Search for the cell housing the specified text and yield its [X, Y] center coordinate. 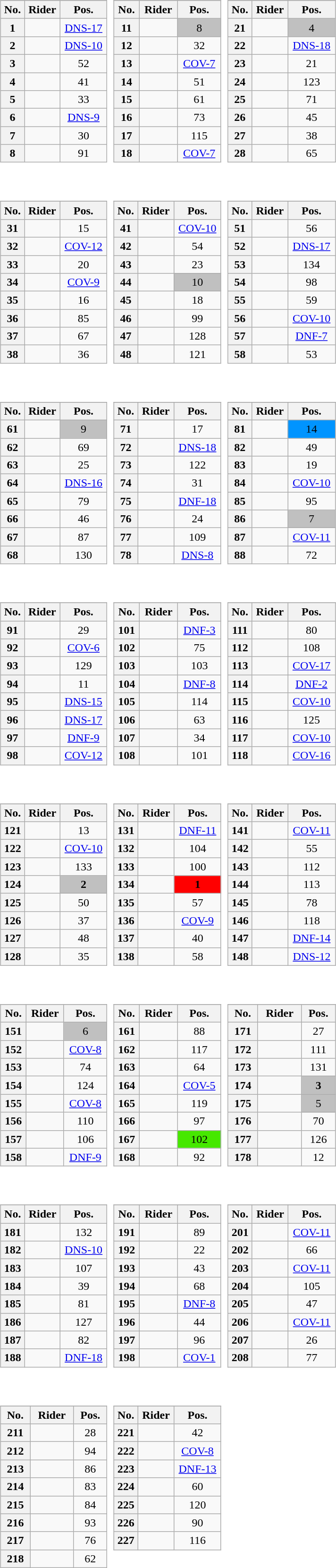
158 [13, 1157]
COV-1 [199, 1358]
167 [126, 1139]
211 [15, 1433]
222 [126, 1451]
192 [126, 1250]
19 [311, 465]
40 [197, 938]
9 [83, 429]
223 [126, 1469]
224 [126, 1487]
156 [13, 1121]
DNS-9 [83, 118]
49 [311, 447]
206 [240, 1322]
80 [311, 630]
203 [240, 1268]
144 [240, 885]
172 [243, 1049]
163 [126, 1067]
197 [126, 1340]
196 [126, 1322]
70 [318, 1121]
185 [12, 1304]
142 [240, 849]
137 [126, 938]
165 [126, 1103]
177 [243, 1139]
99 [197, 318]
152 [13, 1049]
DNF-3 [200, 630]
No. Rider Pos. 41 COV-10 42 54 43 23 44 10 45 18 46 99 47 128 48 121 [169, 276]
175 [243, 1103]
183 [12, 1268]
No. Rider Pos. 71 17 72 DNS-18 73 122 74 31 75 DNF-18 76 24 77 109 78 DNS-8 [169, 477]
COV-5 [199, 1085]
171 [243, 1031]
146 [240, 920]
COV-16 [311, 756]
110 [85, 1121]
217 [15, 1541]
No. Rider Pos. 101 DNF-3 102 75 103 103 104 DNF-8 105 114 106 63 107 34 108 101 [169, 677]
DNS-12 [312, 956]
215 [15, 1505]
129 [83, 666]
164 [126, 1085]
225 [126, 1505]
20 [83, 264]
154 [13, 1085]
207 [240, 1340]
204 [240, 1286]
218 [15, 1559]
227 [126, 1541]
138 [126, 956]
226 [126, 1523]
DNS-8 [197, 555]
153 [13, 1067]
201 [240, 1232]
30 [83, 136]
214 [15, 1487]
119 [199, 1103]
29 [83, 630]
186 [12, 1322]
213 [15, 1469]
208 [240, 1358]
DNF-14 [312, 938]
39 [84, 1286]
148 [240, 956]
COV-6 [83, 648]
198 [126, 1358]
90 [198, 1523]
145 [240, 903]
188 [12, 1358]
195 [126, 1304]
130 [83, 555]
187 [12, 1340]
162 [126, 1049]
182 [12, 1250]
173 [243, 1067]
202 [240, 1250]
DNF-7 [311, 336]
157 [13, 1139]
No. Rider Pos. 191 89 192 22 193 43 194 68 195 DNF-8 196 44 197 96 198 COV-1 [169, 1279]
10 [197, 282]
181 [12, 1232]
109 [197, 537]
178 [243, 1157]
141 [240, 831]
DNS-16 [83, 483]
COV-17 [311, 666]
174 [243, 1085]
DNF-11 [197, 831]
135 [126, 903]
143 [240, 867]
120 [198, 1505]
DNS-15 [83, 702]
176 [243, 1121]
193 [126, 1268]
221 [126, 1433]
79 [83, 501]
212 [15, 1451]
DNF-2 [311, 684]
50 [84, 903]
136 [126, 920]
166 [126, 1121]
168 [126, 1157]
No. Rider Pos. 131 DNF-11 132 104 133 100 134 1 135 57 136 COV-9 137 40 138 58 [169, 878]
No. Rider Pos. 161 88 162 117 163 64 164 COV-5 165 119 166 97 167 102 168 92 [169, 1079]
191 [126, 1232]
147 [240, 938]
155 [13, 1103]
184 [12, 1286]
194 [126, 1286]
60 [198, 1487]
216 [15, 1523]
151 [13, 1031]
DNF-13 [198, 1469]
69 [83, 447]
161 [126, 1031]
205 [240, 1304]
100 [197, 867]
89 [199, 1232]
59 [311, 300]
